Locate the cell with the specified text and output its [X, Y] center coordinate. 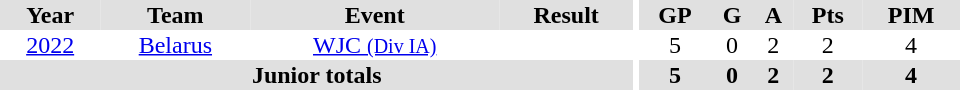
PIM [911, 15]
G [732, 15]
Result [566, 15]
Junior totals [316, 75]
WJC (Div IA) [374, 45]
Team [175, 15]
2022 [50, 45]
Pts [828, 15]
GP [674, 15]
A [773, 15]
Belarus [175, 45]
Event [374, 15]
Year [50, 15]
